From the cell containing the given text, extract its center point as [X, Y] coordinate. 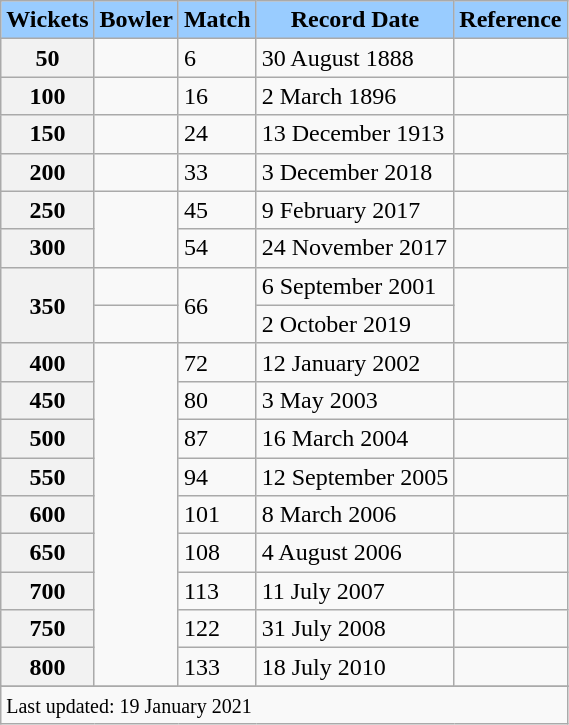
24 [217, 134]
30 August 1888 [355, 58]
11 July 2007 [355, 591]
50 [48, 58]
54 [217, 248]
450 [48, 400]
12 January 2002 [355, 362]
45 [217, 210]
108 [217, 553]
200 [48, 172]
550 [48, 477]
Reference [510, 20]
94 [217, 477]
122 [217, 629]
3 May 2003 [355, 400]
66 [217, 305]
72 [217, 362]
9 February 2017 [355, 210]
500 [48, 438]
13 December 1913 [355, 134]
150 [48, 134]
18 July 2010 [355, 667]
2 March 1896 [355, 96]
113 [217, 591]
2 October 2019 [355, 324]
Wickets [48, 20]
24 November 2017 [355, 248]
350 [48, 305]
6 September 2001 [355, 286]
87 [217, 438]
Bowler [136, 20]
Match [217, 20]
Last updated: 19 January 2021 [284, 705]
33 [217, 172]
133 [217, 667]
300 [48, 248]
80 [217, 400]
4 August 2006 [355, 553]
101 [217, 515]
16 [217, 96]
700 [48, 591]
100 [48, 96]
400 [48, 362]
6 [217, 58]
250 [48, 210]
Record Date [355, 20]
750 [48, 629]
800 [48, 667]
12 September 2005 [355, 477]
16 March 2004 [355, 438]
31 July 2008 [355, 629]
3 December 2018 [355, 172]
600 [48, 515]
650 [48, 553]
8 March 2006 [355, 515]
